Output the (x, y) coordinate of the center of the cell containing the given text.  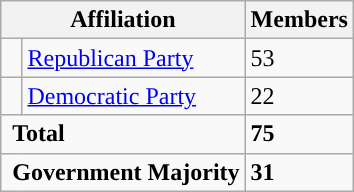
Republican Party (134, 58)
Affiliation (123, 20)
22 (299, 96)
Democratic Party (134, 96)
Government Majority (123, 172)
Total (123, 134)
Members (299, 20)
31 (299, 172)
75 (299, 134)
53 (299, 58)
